Return the [X, Y] coordinate for the center point of the cell that contains the specified text.  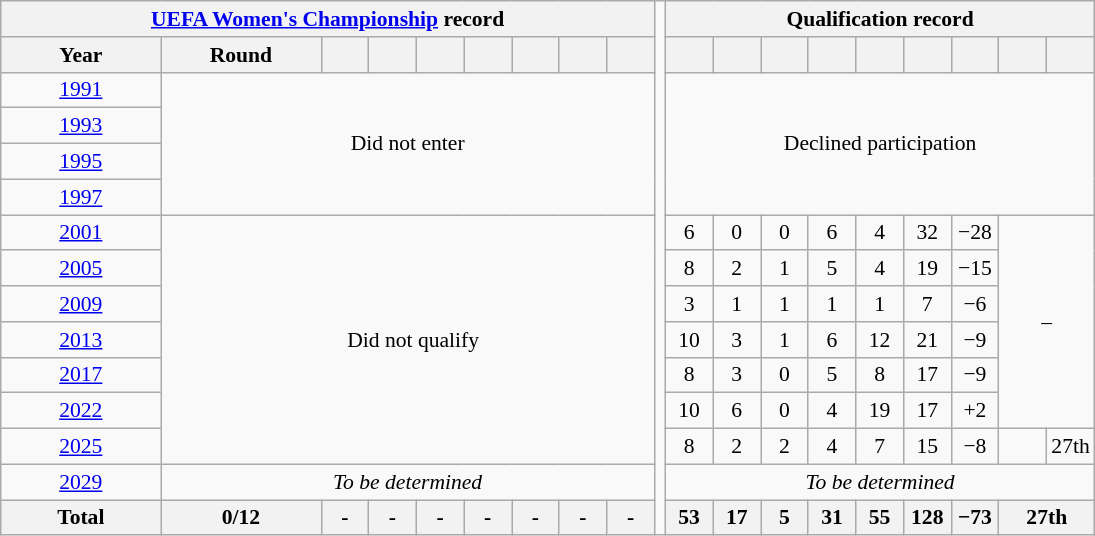
1995 [81, 162]
12 [880, 340]
2025 [81, 447]
1993 [81, 126]
15 [927, 447]
Did not qualify [413, 340]
32 [927, 233]
−28 [975, 233]
31 [832, 518]
Year [81, 55]
Round [241, 55]
−73 [975, 518]
2029 [81, 482]
Declined participation [880, 143]
128 [927, 518]
+2 [975, 411]
2001 [81, 233]
−15 [975, 269]
1991 [81, 90]
2009 [81, 304]
2005 [81, 269]
55 [880, 518]
2013 [81, 340]
– [1047, 322]
UEFA Women's Championship record [328, 19]
1997 [81, 197]
2022 [81, 411]
Total [81, 518]
21 [927, 340]
2017 [81, 375]
Did not enter [408, 143]
Qualification record [880, 19]
−8 [975, 447]
0/12 [241, 518]
−6 [975, 304]
53 [689, 518]
